Scan for the cell matching the given text and deliver its (X, Y) coordinate at center. 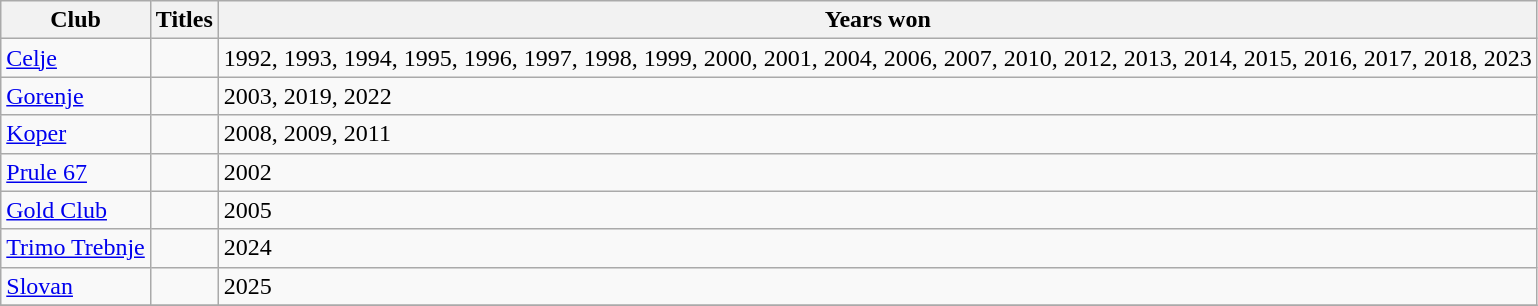
Years won (878, 20)
Gold Club (76, 210)
2002 (878, 172)
2003, 2019, 2022 (878, 96)
Trimo Trebnje (76, 248)
2005 (878, 210)
Celje (76, 58)
1992, 1993, 1994, 1995, 1996, 1997, 1998, 1999, 2000, 2001, 2004, 2006, 2007, 2010, 2012, 2013, 2014, 2015, 2016, 2017, 2018, 2023 (878, 58)
Titles (184, 20)
Gorenje (76, 96)
Prule 67 (76, 172)
2024 (878, 248)
Club (76, 20)
2025 (878, 286)
Slovan (76, 286)
2008, 2009, 2011 (878, 134)
Koper (76, 134)
